Return [X, Y] of the center of cell containing provided text 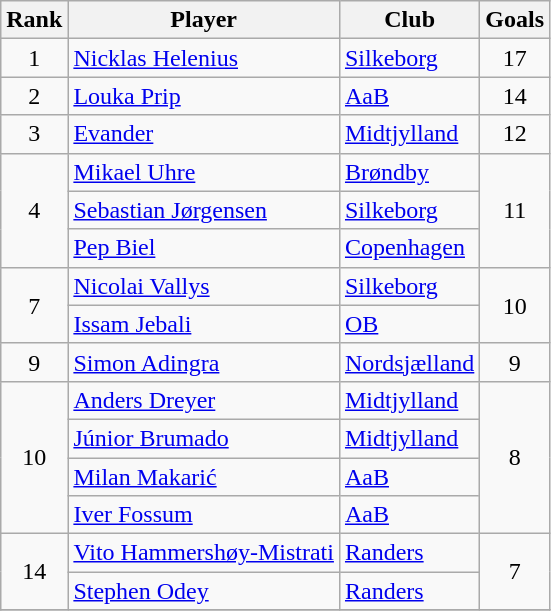
1 [34, 58]
OB [409, 324]
Nordsjælland [409, 362]
Copenhagen [409, 248]
Louka Prip [204, 96]
Player [204, 20]
Pep Biel [204, 248]
Júnior Brumado [204, 438]
Sebastian Jørgensen [204, 210]
2 [34, 96]
12 [515, 134]
4 [34, 210]
Vito Hammershøy-Mistrati [204, 553]
Iver Fossum [204, 515]
11 [515, 210]
Brøndby [409, 172]
Milan Makarić [204, 477]
3 [34, 134]
Nicolai Vallys [204, 286]
Evander [204, 134]
Stephen Odey [204, 591]
Nicklas Helenius [204, 58]
Rank [34, 20]
Goals [515, 20]
Club [409, 20]
17 [515, 58]
Simon Adingra [204, 362]
Anders Dreyer [204, 400]
Mikael Uhre [204, 172]
Issam Jebali [204, 324]
8 [515, 457]
